For the text-containing cell, return its midpoint in [X, Y] coordinate format. 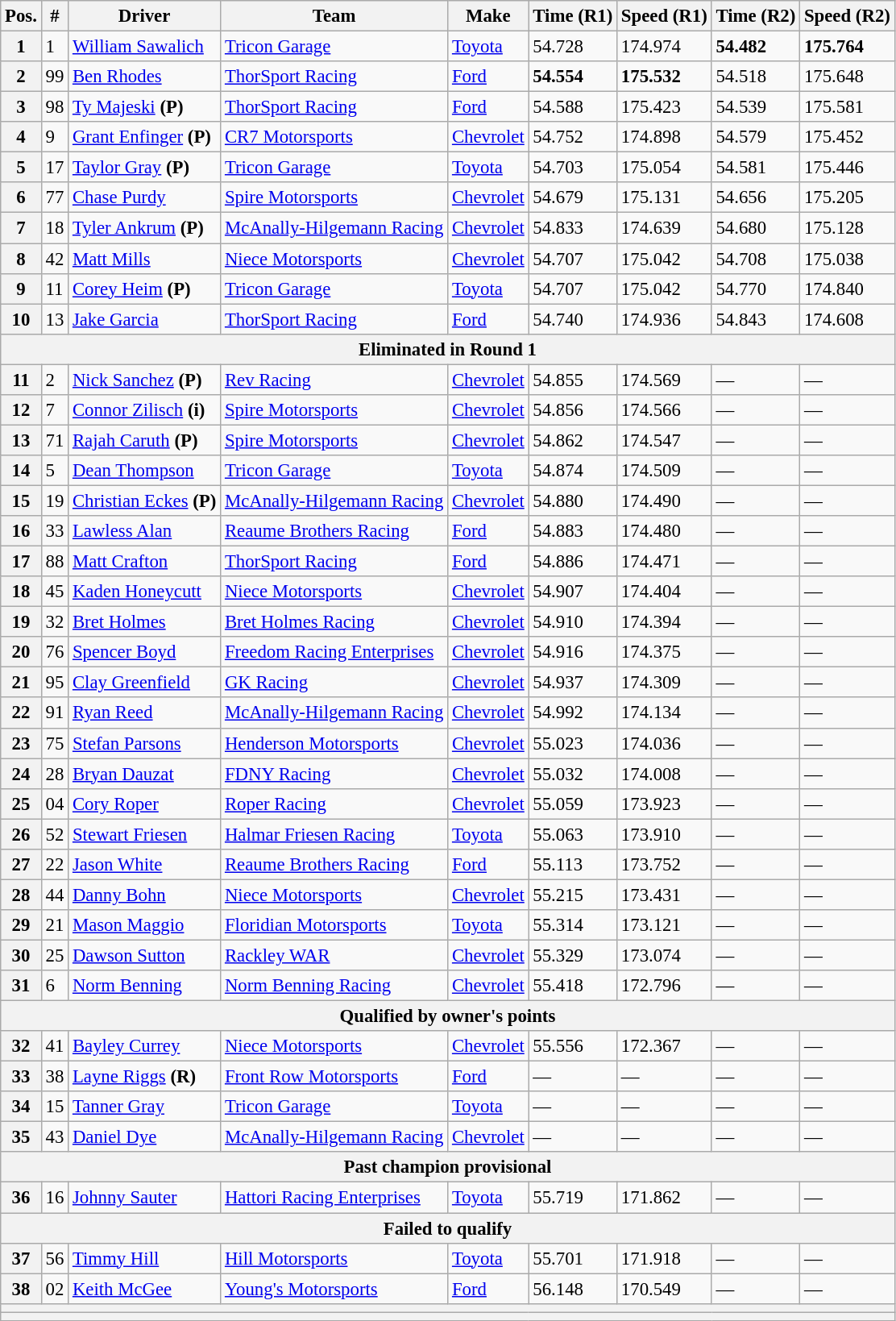
Clay Greenfield [145, 683]
54.883 [573, 531]
54.862 [573, 440]
172.367 [665, 1046]
54.740 [573, 319]
54.910 [573, 622]
54.874 [573, 471]
Hattori Racing Enterprises [334, 1198]
172.796 [665, 986]
174.974 [665, 47]
4 [21, 137]
54.679 [573, 197]
Timmy Hill [145, 1258]
54.482 [756, 47]
Mason Maggio [145, 925]
55.329 [573, 955]
54.907 [573, 592]
173.074 [665, 955]
Jason White [145, 865]
Bret Holmes Racing [334, 622]
Henderson Motorsports [334, 743]
Driver [145, 16]
Layne Riggs (R) [145, 1077]
14 [21, 471]
91 [55, 713]
3 [21, 107]
35 [21, 1137]
Christian Eckes (P) [145, 501]
99 [55, 77]
54.680 [756, 228]
175.205 [848, 197]
37 [21, 1258]
43 [55, 1137]
56 [55, 1258]
Norm Benning [145, 986]
55.023 [573, 743]
24 [21, 774]
175.131 [665, 197]
174.309 [665, 683]
54.656 [756, 197]
Corey Heim (P) [145, 289]
174.394 [665, 622]
88 [55, 562]
55.701 [573, 1258]
Freedom Racing Enterprises [334, 652]
Ty Majeski (P) [145, 107]
175.054 [665, 168]
54.708 [756, 259]
Bryan Dauzat [145, 774]
174.840 [848, 289]
02 [55, 1289]
54.843 [756, 319]
54.581 [756, 168]
55.314 [573, 925]
174.375 [665, 652]
54.855 [573, 380]
54.728 [573, 47]
55.113 [573, 865]
54.992 [573, 713]
98 [55, 107]
54.554 [573, 77]
# [55, 16]
Tanner Gray [145, 1107]
Dawson Sutton [145, 955]
173.923 [665, 804]
174.547 [665, 440]
Failed to qualify [448, 1228]
Floridian Motorsports [334, 925]
174.480 [665, 531]
GK Racing [334, 683]
54.833 [573, 228]
174.471 [665, 562]
Pos. [21, 16]
26 [21, 834]
54.703 [573, 168]
Spencer Boyd [145, 652]
Past champion provisional [448, 1168]
Team [334, 16]
Halmar Friesen Racing [334, 834]
42 [55, 259]
Ryan Reed [145, 713]
Chase Purdy [145, 197]
Speed (R2) [848, 16]
Keith McGee [145, 1289]
Front Row Motorsports [334, 1077]
Nick Sanchez (P) [145, 380]
Bret Holmes [145, 622]
173.752 [665, 865]
Young's Motorsports [334, 1289]
175.532 [665, 77]
54.579 [756, 137]
34 [21, 1107]
Cory Roper [145, 804]
174.008 [665, 774]
41 [55, 1046]
171.862 [665, 1198]
20 [21, 652]
04 [55, 804]
175.764 [848, 47]
171.918 [665, 1258]
55.719 [573, 1198]
55.032 [573, 774]
Rajah Caruth (P) [145, 440]
54.880 [573, 501]
Dean Thompson [145, 471]
174.404 [665, 592]
Time (R2) [756, 16]
174.936 [665, 319]
Eliminated in Round 1 [448, 349]
Roper Racing [334, 804]
Qualified by owner's points [448, 1016]
10 [21, 319]
56.148 [573, 1289]
FDNY Racing [334, 774]
55.556 [573, 1046]
Matt Crafton [145, 562]
Speed (R1) [665, 16]
174.608 [848, 319]
Rev Racing [334, 380]
29 [21, 925]
Tyler Ankrum (P) [145, 228]
175.446 [848, 168]
55.059 [573, 804]
173.910 [665, 834]
54.518 [756, 77]
45 [55, 592]
Connor Zilisch (i) [145, 410]
William Sawalich [145, 47]
54.752 [573, 137]
54.588 [573, 107]
174.569 [665, 380]
71 [55, 440]
27 [21, 865]
54.886 [573, 562]
52 [55, 834]
Stewart Friesen [145, 834]
54.916 [573, 652]
55.063 [573, 834]
Taylor Gray (P) [145, 168]
Jake Garcia [145, 319]
175.423 [665, 107]
174.036 [665, 743]
44 [55, 895]
174.490 [665, 501]
8 [21, 259]
174.566 [665, 410]
31 [21, 986]
Make [488, 16]
36 [21, 1198]
Daniel Dye [145, 1137]
54.937 [573, 683]
Hill Motorsports [334, 1258]
175.648 [848, 77]
Stefan Parsons [145, 743]
54.856 [573, 410]
175.452 [848, 137]
95 [55, 683]
12 [21, 410]
173.431 [665, 895]
Johnny Sauter [145, 1198]
54.539 [756, 107]
76 [55, 652]
Time (R1) [573, 16]
175.581 [848, 107]
55.418 [573, 986]
75 [55, 743]
Rackley WAR [334, 955]
CR7 Motorsports [334, 137]
175.128 [848, 228]
54.770 [756, 289]
174.639 [665, 228]
174.134 [665, 713]
55.215 [573, 895]
Matt Mills [145, 259]
174.898 [665, 137]
Norm Benning Racing [334, 986]
Bayley Currey [145, 1046]
173.121 [665, 925]
30 [21, 955]
77 [55, 197]
Ben Rhodes [145, 77]
Lawless Alan [145, 531]
174.509 [665, 471]
Danny Bohn [145, 895]
170.549 [665, 1289]
23 [21, 743]
Grant Enfinger (P) [145, 137]
175.038 [848, 259]
Kaden Honeycutt [145, 592]
